Capture the cell that displays the provided text and extract its (x, y) central coordinate. 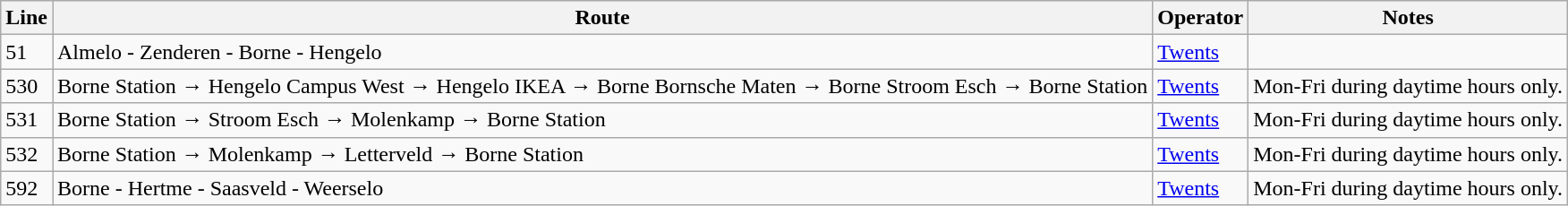
Borne - Hertme - Saasveld - Weerselo (601, 188)
Borne Station → Hengelo Campus West → Hengelo IKEA → Borne Bornsche Maten → Borne Stroom Esch → Borne Station (601, 86)
530 (27, 86)
Operator (1201, 18)
532 (27, 154)
Notes (1409, 18)
Route (601, 18)
Borne Station → Molenkamp → Letterveld → Borne Station (601, 154)
592 (27, 188)
51 (27, 52)
531 (27, 120)
Almelo - Zenderen - Borne - Hengelo (601, 52)
Borne Station → Stroom Esch → Molenkamp → Borne Station (601, 120)
Line (27, 18)
